Return the (x, y) coordinate for the center point of the cell that contains the specified text.  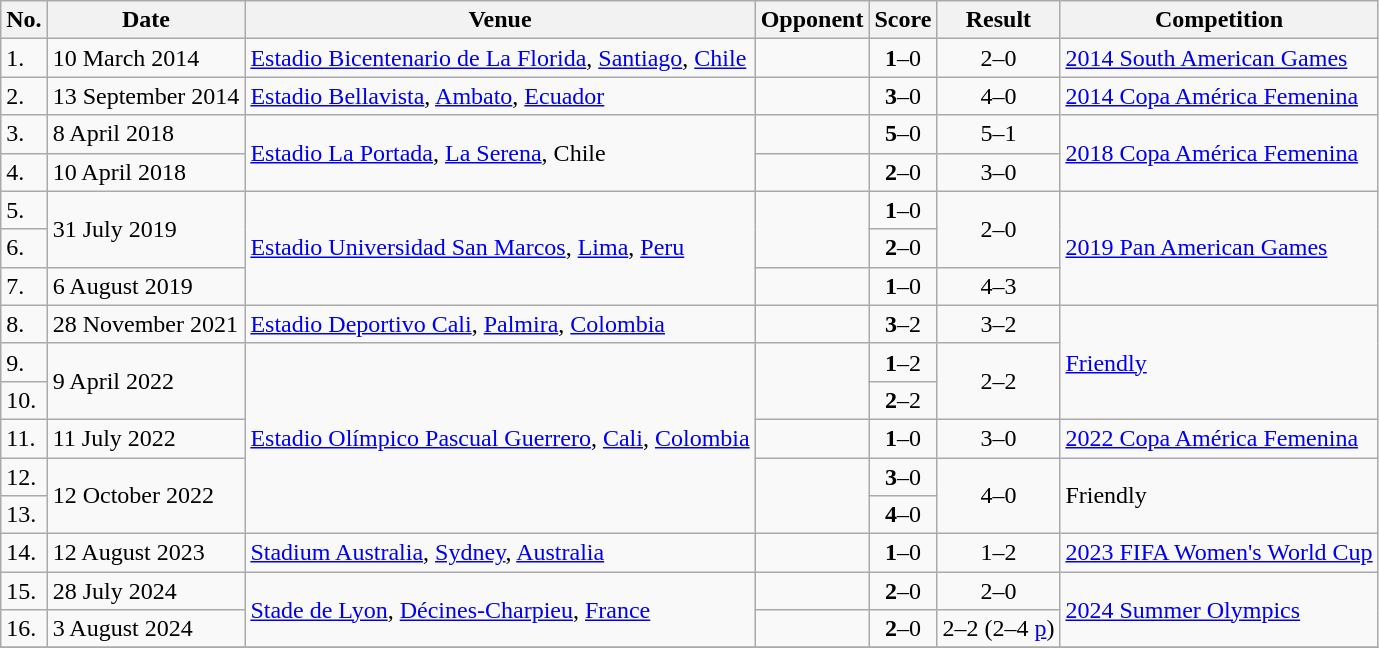
8. (24, 324)
5–0 (903, 134)
3. (24, 134)
2022 Copa América Femenina (1219, 438)
16. (24, 629)
5. (24, 210)
Estadio Universidad San Marcos, Lima, Peru (500, 248)
15. (24, 591)
12 October 2022 (146, 496)
Venue (500, 20)
13 September 2014 (146, 96)
Date (146, 20)
Estadio Bellavista, Ambato, Ecuador (500, 96)
Competition (1219, 20)
9. (24, 362)
6. (24, 248)
10. (24, 400)
Result (998, 20)
9 April 2022 (146, 381)
Estadio La Portada, La Serena, Chile (500, 153)
6 August 2019 (146, 286)
4–3 (998, 286)
8 April 2018 (146, 134)
2014 Copa América Femenina (1219, 96)
11 July 2022 (146, 438)
Estadio Olímpico Pascual Guerrero, Cali, Colombia (500, 438)
12. (24, 477)
10 March 2014 (146, 58)
13. (24, 515)
2014 South American Games (1219, 58)
2019 Pan American Games (1219, 248)
Opponent (812, 20)
Stade de Lyon, Décines-Charpieu, France (500, 610)
11. (24, 438)
1. (24, 58)
2023 FIFA Women's World Cup (1219, 553)
3 August 2024 (146, 629)
10 April 2018 (146, 172)
2. (24, 96)
7. (24, 286)
14. (24, 553)
28 November 2021 (146, 324)
12 August 2023 (146, 553)
Estadio Deportivo Cali, Palmira, Colombia (500, 324)
Score (903, 20)
No. (24, 20)
2–2 (2–4 p) (998, 629)
31 July 2019 (146, 229)
5–1 (998, 134)
Stadium Australia, Sydney, Australia (500, 553)
4. (24, 172)
Estadio Bicentenario de La Florida, Santiago, Chile (500, 58)
28 July 2024 (146, 591)
2018 Copa América Femenina (1219, 153)
2024 Summer Olympics (1219, 610)
